Detect which cell encompasses the target text, then output its [x, y] center coordinate. 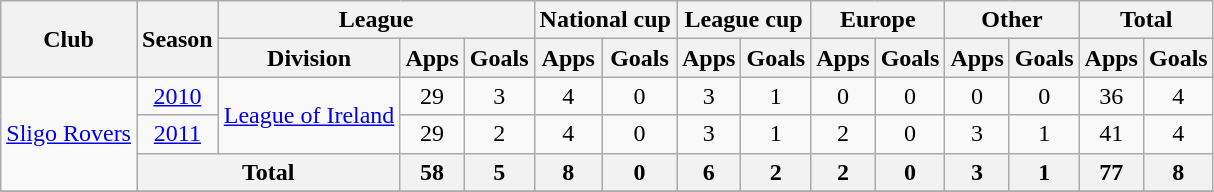
Europe [878, 20]
National cup [605, 20]
36 [1111, 96]
2010 [177, 96]
5 [499, 172]
Division [309, 58]
Sligo Rovers [69, 134]
League cup [743, 20]
41 [1111, 134]
6 [708, 172]
Season [177, 39]
Other [1012, 20]
League [376, 20]
League of Ireland [309, 115]
Club [69, 39]
2011 [177, 134]
77 [1111, 172]
58 [432, 172]
